Locate the cell with the specified text and output its [x, y] center coordinate. 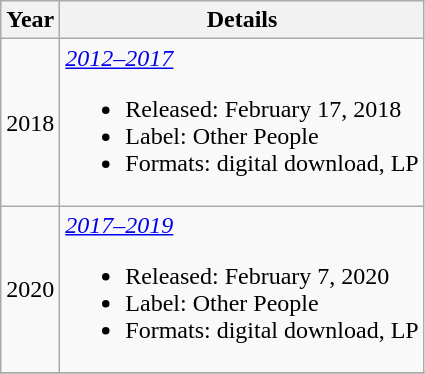
Year [30, 20]
2020 [30, 290]
2017–2019Released: February 7, 2020Label: Other PeopleFormats: digital download, LP [242, 290]
2018 [30, 122]
2012–2017Released: February 17, 2018Label: Other PeopleFormats: digital download, LP [242, 122]
Details [242, 20]
